Scan for the cell matching the given text and deliver its (X, Y) coordinate at center. 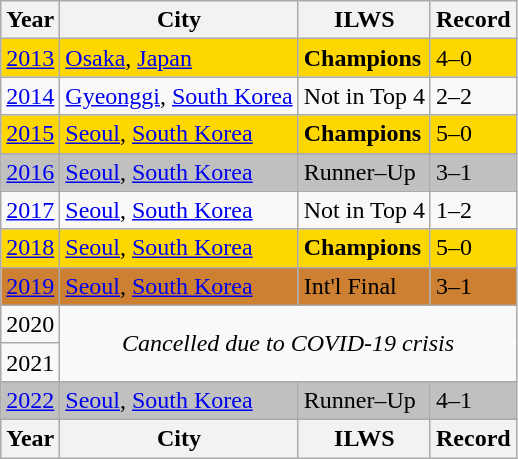
2017 (30, 210)
Cancelled due to COVID-19 crisis (288, 343)
Int'l Final (364, 286)
2013 (30, 58)
4–1 (473, 400)
2016 (30, 172)
2–2 (473, 96)
2015 (30, 134)
Osaka, Japan (179, 58)
1–2 (473, 210)
Gyeonggi, South Korea (179, 96)
2022 (30, 400)
2018 (30, 248)
2020 (30, 324)
2019 (30, 286)
2014 (30, 96)
2021 (30, 362)
4–0 (473, 58)
